Return the (x, y) coordinate for the center point of the cell that contains the specified text.  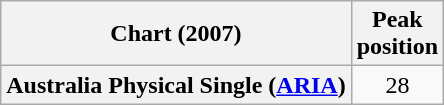
Australia Physical Single (ARIA) (176, 85)
28 (397, 85)
Chart (2007) (176, 34)
Peak position (397, 34)
